Locate the cell with the specified text and output its (x, y) center coordinate. 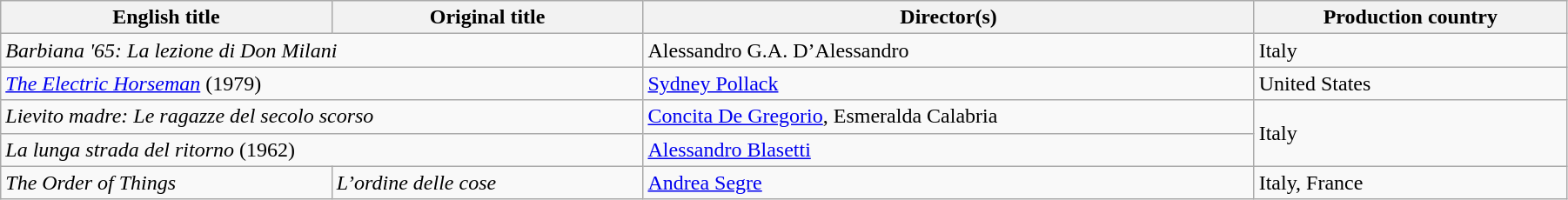
Sydney Pollack (948, 83)
Original title (487, 17)
L’ordine delle cose (487, 183)
Italy, France (1410, 183)
La lunga strada del ritorno (1962) (322, 150)
Alessandro G.A. D’Alessandro (948, 50)
The Electric Horseman (1979) (322, 83)
Production country (1410, 17)
Lievito madre: Le ragazze del secolo scorso (322, 117)
United States (1410, 83)
The Order of Things (166, 183)
Andrea Segre (948, 183)
Director(s) (948, 17)
English title (166, 17)
Alessandro Blasetti (948, 150)
Concita De Gregorio, Esmeralda Calabria (948, 117)
Barbiana '65: La lezione di Don Milani (322, 50)
